Determine the [x, y] coordinate at the center of the cell enclosing the given text.  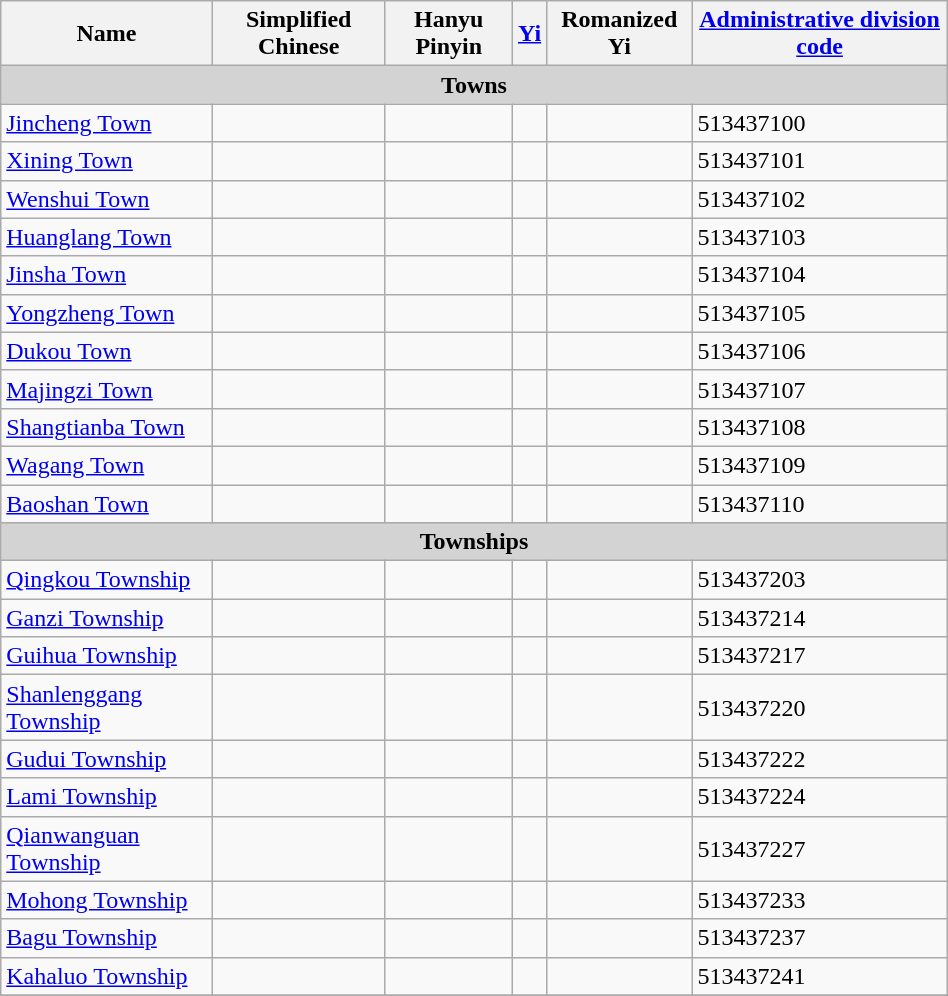
513437233 [820, 900]
513437203 [820, 580]
513437241 [820, 976]
Baoshan Town [107, 503]
513437103 [820, 237]
Qianwanguan Township [107, 848]
513437214 [820, 618]
Shangtianba Town [107, 427]
Jinsha Town [107, 275]
Name [107, 34]
Yi [529, 34]
513437237 [820, 938]
513437102 [820, 199]
Kahaluo Township [107, 976]
513437108 [820, 427]
Administrative division code [820, 34]
Xining Town [107, 161]
Simplified Chinese [298, 34]
Wagang Town [107, 465]
513437100 [820, 123]
Yongzheng Town [107, 313]
Lami Township [107, 797]
Wenshui Town [107, 199]
513437110 [820, 503]
513437101 [820, 161]
Qingkou Township [107, 580]
513437106 [820, 351]
513437109 [820, 465]
Dukou Town [107, 351]
Jincheng Town [107, 123]
Mohong Township [107, 900]
513437105 [820, 313]
Huanglang Town [107, 237]
Gudui Township [107, 759]
Ganzi Township [107, 618]
513437227 [820, 848]
Townships [474, 542]
513437107 [820, 389]
Hanyu Pinyin [448, 34]
513437224 [820, 797]
513437217 [820, 656]
Bagu Township [107, 938]
Guihua Township [107, 656]
Towns [474, 85]
513437222 [820, 759]
Majingzi Town [107, 389]
513437220 [820, 708]
Shanlenggang Township [107, 708]
513437104 [820, 275]
Romanized Yi [620, 34]
